Search for the cell housing the specified text and yield its (x, y) center coordinate. 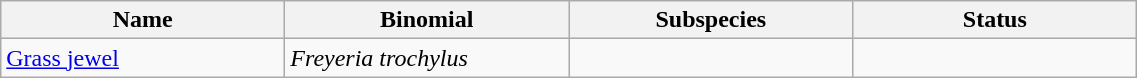
Grass jewel (143, 58)
Freyeria trochylus (427, 58)
Subspecies (711, 20)
Name (143, 20)
Status (995, 20)
Binomial (427, 20)
